Extract the [X, Y] coordinate from the center of the cell holding the provided text.  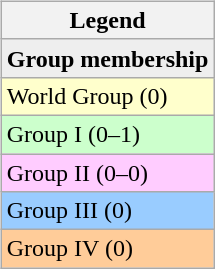
Group I (0–1) [108, 134]
Group II (0–0) [108, 173]
Group IV (0) [108, 249]
Group III (0) [108, 211]
World Group (0) [108, 96]
Group membership [108, 58]
Legend [108, 20]
